Extract the [X, Y] coordinate from the center of the cell holding the provided text.  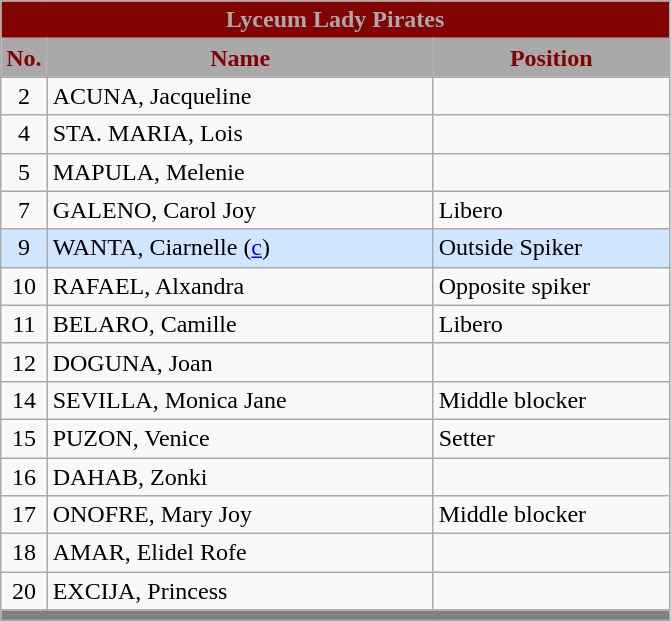
12 [24, 362]
Opposite spiker [551, 286]
20 [24, 591]
STA. MARIA, Lois [240, 134]
Position [551, 58]
DOGUNA, Joan [240, 362]
WANTA, Ciarnelle (c) [240, 248]
AMAR, Elidel Rofe [240, 553]
GALENO, Carol Joy [240, 210]
17 [24, 515]
18 [24, 553]
5 [24, 172]
Setter [551, 438]
10 [24, 286]
ACUNA, Jacqueline [240, 96]
MAPULA, Melenie [240, 172]
Outside Spiker [551, 248]
SEVILLA, Monica Jane [240, 400]
2 [24, 96]
RAFAEL, Alxandra [240, 286]
16 [24, 477]
PUZON, Venice [240, 438]
BELARO, Camille [240, 324]
EXCIJA, Princess [240, 591]
ONOFRE, Mary Joy [240, 515]
4 [24, 134]
11 [24, 324]
DAHAB, Zonki [240, 477]
14 [24, 400]
Lyceum Lady Pirates [336, 20]
No. [24, 58]
7 [24, 210]
9 [24, 248]
Name [240, 58]
15 [24, 438]
